Detect which cell encompasses the target text, then output its [X, Y] center coordinate. 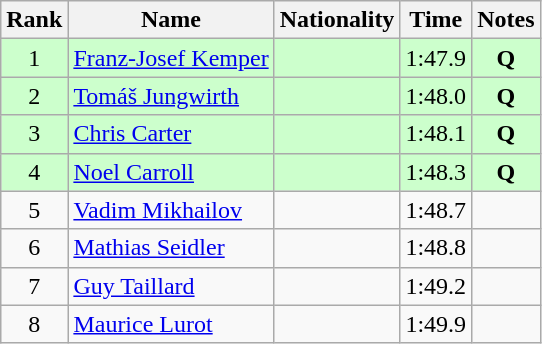
6 [34, 248]
1:48.8 [436, 248]
8 [34, 324]
Maurice Lurot [171, 324]
1:49.9 [436, 324]
Name [171, 20]
5 [34, 210]
3 [34, 134]
1:48.0 [436, 96]
Vadim Mikhailov [171, 210]
Nationality [337, 20]
1:47.9 [436, 58]
1:48.1 [436, 134]
2 [34, 96]
7 [34, 286]
Franz-Josef Kemper [171, 58]
1:49.2 [436, 286]
Mathias Seidler [171, 248]
Notes [506, 20]
4 [34, 172]
1:48.7 [436, 210]
Rank [34, 20]
Guy Taillard [171, 286]
Chris Carter [171, 134]
Time [436, 20]
Noel Carroll [171, 172]
1 [34, 58]
Tomáš Jungwirth [171, 96]
1:48.3 [436, 172]
